Return [X, Y] of the center of cell containing provided text 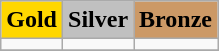
Gold [32, 20]
Bronze [176, 20]
Silver [98, 20]
